Output the [x, y] coordinate of the center of the cell containing the given text.  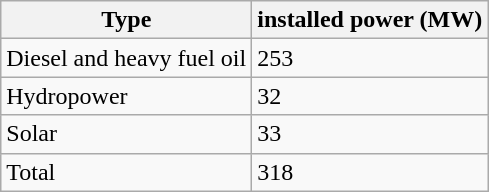
318 [370, 172]
Total [126, 172]
Solar [126, 134]
Diesel and heavy fuel oil [126, 58]
Type [126, 20]
32 [370, 96]
installed power (MW) [370, 20]
253 [370, 58]
33 [370, 134]
Hydropower [126, 96]
